Determine the [X, Y] coordinate at the center of the cell enclosing the given text.  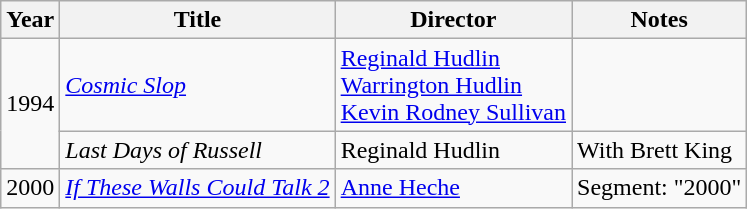
2000 [30, 188]
With Brett King [660, 150]
Year [30, 20]
If These Walls Could Talk 2 [198, 188]
Title [198, 20]
1994 [30, 104]
Last Days of Russell [198, 150]
Director [453, 20]
Segment: "2000" [660, 188]
Notes [660, 20]
Anne Heche [453, 188]
Reginald Hudlin [453, 150]
Reginald HudlinWarrington HudlinKevin Rodney Sullivan [453, 85]
Cosmic Slop [198, 85]
